Find where the given text appears and provide that cell's center as (X, Y) coordinate. 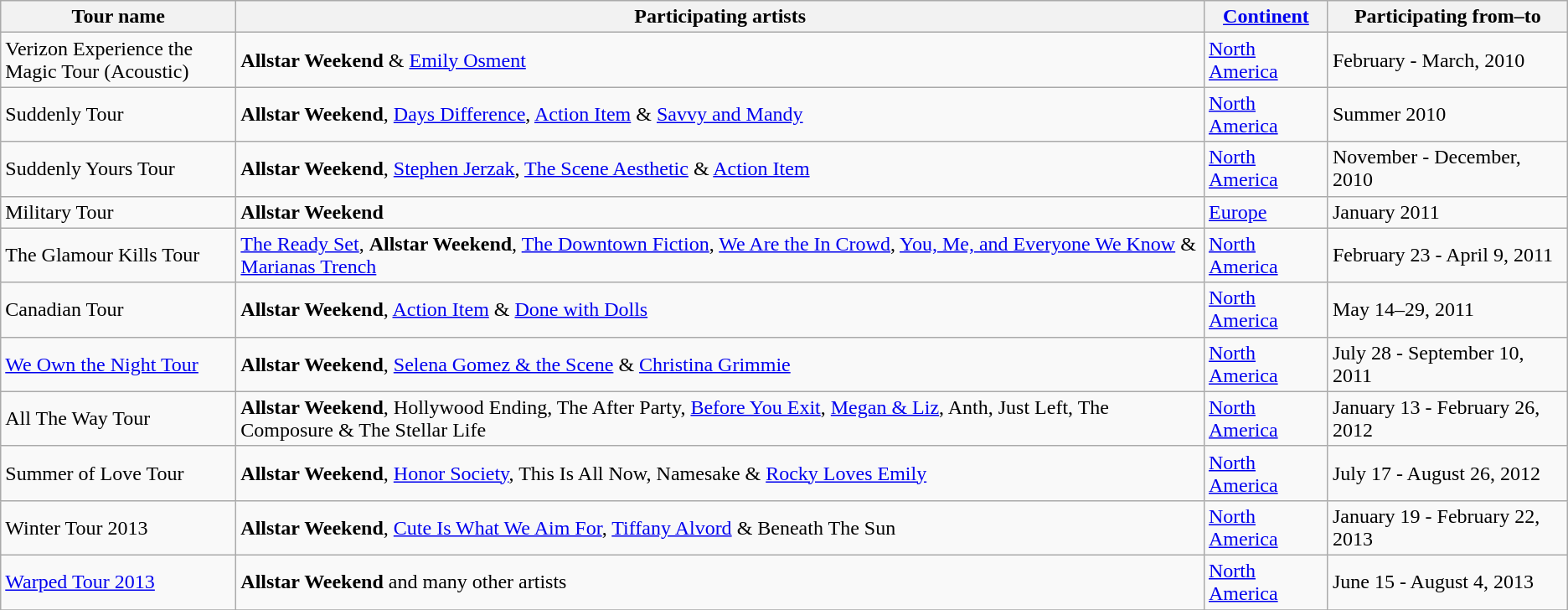
January 19 - February 22, 2013 (1447, 528)
May 14–29, 2011 (1447, 310)
Participating from–to (1447, 17)
February - March, 2010 (1447, 60)
Europe (1266, 212)
Allstar Weekend, Days Difference, Action Item & Savvy and Mandy (720, 114)
Tour name (119, 17)
July 17 - August 26, 2012 (1447, 473)
Summer 2010 (1447, 114)
Winter Tour 2013 (119, 528)
Participating artists (720, 17)
We Own the Night Tour (119, 364)
Allstar Weekend, Selena Gomez & the Scene & Christina Grimmie (720, 364)
Allstar Weekend, Hollywood Ending, The After Party, Before You Exit, Megan & Liz, Anth, Just Left, The Composure & The Stellar Life (720, 419)
Allstar Weekend, Stephen Jerzak, The Scene Aesthetic & Action Item (720, 169)
The Ready Set, Allstar Weekend, The Downtown Fiction, We Are the In Crowd, You, Me, and Everyone We Know & Marianas Trench (720, 255)
November - December, 2010 (1447, 169)
February 23 - April 9, 2011 (1447, 255)
Military Tour (119, 212)
July 28 - September 10, 2011 (1447, 364)
January 2011 (1447, 212)
The Glamour Kills Tour (119, 255)
Allstar Weekend & Emily Osment (720, 60)
Warped Tour 2013 (119, 582)
Summer of Love Tour (119, 473)
Suddenly Yours Tour (119, 169)
June 15 - August 4, 2013 (1447, 582)
Allstar Weekend, Action Item & Done with Dolls (720, 310)
Suddenly Tour (119, 114)
Allstar Weekend, Cute Is What We Aim For, Tiffany Alvord & Beneath The Sun (720, 528)
Allstar Weekend and many other artists (720, 582)
Allstar Weekend (720, 212)
Allstar Weekend, Honor Society, This Is All Now, Namesake & Rocky Loves Emily (720, 473)
All The Way Tour (119, 419)
Verizon Experience the Magic Tour (Acoustic) (119, 60)
Continent (1266, 17)
Canadian Tour (119, 310)
January 13 - February 26, 2012 (1447, 419)
